For the text-containing cell, return its midpoint in [x, y] coordinate format. 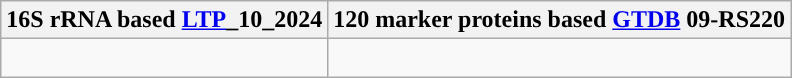
120 marker proteins based GTDB 09-RS220 [560, 20]
16S rRNA based LTP_10_2024 [164, 20]
